For the text-containing cell, return its midpoint in (x, y) coordinate format. 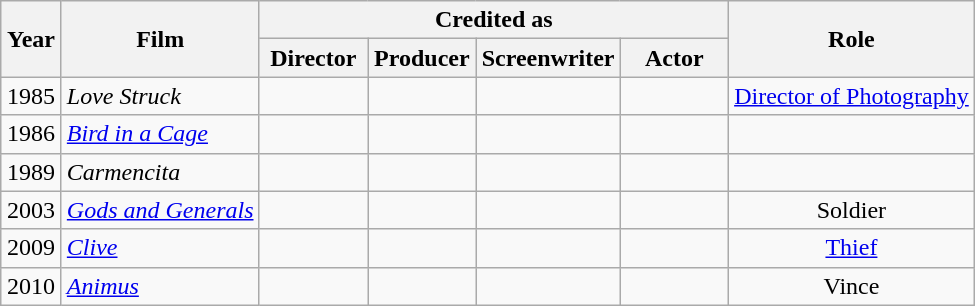
Clive (160, 248)
Carmencita (160, 172)
2003 (32, 210)
Animus (160, 286)
Credited as (494, 20)
Director of Photography (852, 96)
Screenwriter (548, 58)
Thief (852, 248)
Director (314, 58)
Role (852, 39)
1986 (32, 134)
1985 (32, 96)
Soldier (852, 210)
Love Struck (160, 96)
Actor (674, 58)
2010 (32, 286)
1989 (32, 172)
2009 (32, 248)
Vince (852, 286)
Bird in a Cage (160, 134)
Gods and Generals (160, 210)
Film (160, 39)
Producer (422, 58)
Year (32, 39)
